Scan for the cell matching the given text and deliver its (x, y) coordinate at center. 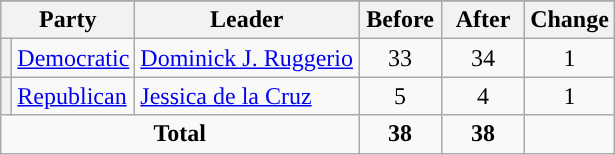
4 (484, 96)
Change (570, 20)
Leader (247, 20)
Democratic (74, 58)
Jessica de la Cruz (247, 96)
Total (180, 134)
Party (68, 20)
34 (484, 58)
33 (400, 58)
Before (400, 20)
After (484, 20)
5 (400, 96)
Republican (74, 96)
Dominick J. Ruggerio (247, 58)
